Identify which cell holds the provided text, then report its (x, y) central coordinate. 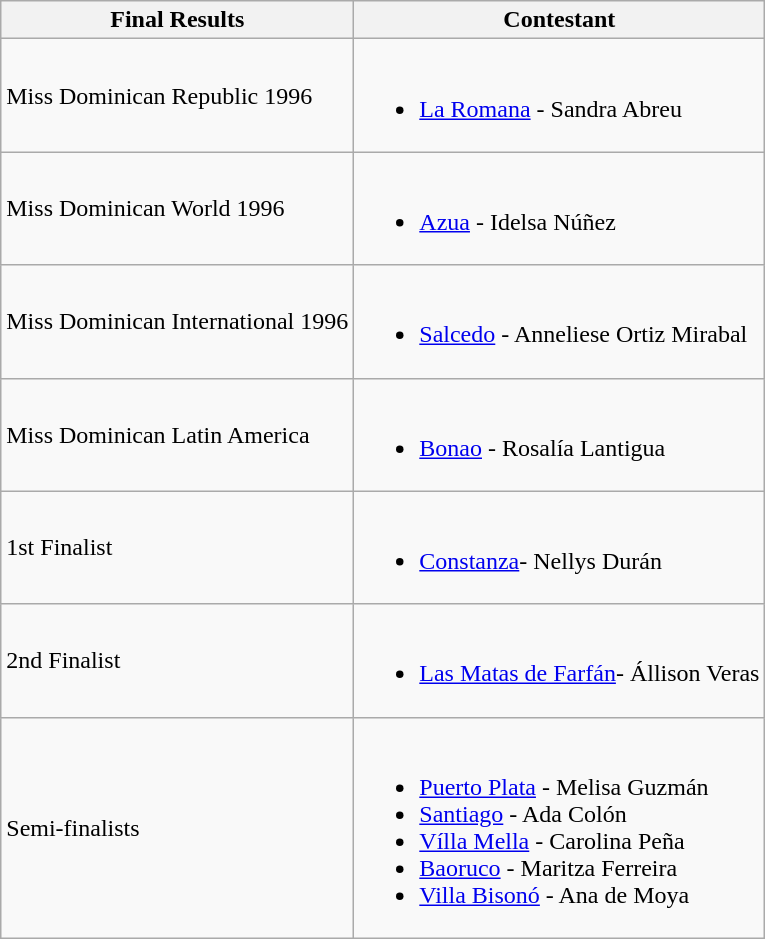
Contestant (560, 20)
Miss Dominican International 1996 (178, 322)
Semi-finalists (178, 828)
Puerto Plata - Melisa GuzmánSantiago - Ada ColónVílla Mella - Carolina PeñaBaoruco - Maritza FerreiraVilla Bisonó - Ana de Moya (560, 828)
Salcedo - Anneliese Ortiz Mirabal (560, 322)
1st Finalist (178, 548)
Miss Dominican World 1996 (178, 208)
Las Matas de Farfán- Állison Veras (560, 660)
Constanza- Nellys Durán (560, 548)
2nd Finalist (178, 660)
Azua - Idelsa Núñez (560, 208)
Miss Dominican Latin America (178, 434)
La Romana - Sandra Abreu (560, 96)
Bonao - Rosalía Lantigua (560, 434)
Miss Dominican Republic 1996 (178, 96)
Final Results (178, 20)
